Return the [x, y] coordinate for the center point of the cell that contains the specified text.  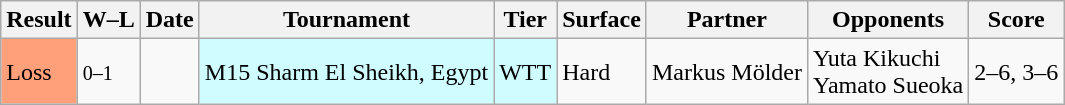
Surface [602, 20]
W–L [108, 20]
Result [39, 20]
0–1 [108, 72]
Tournament [346, 20]
Loss [39, 72]
Hard [602, 72]
Markus Mölder [726, 72]
2–6, 3–6 [1016, 72]
M15 Sharm El Sheikh, Egypt [346, 72]
Tier [526, 20]
WTT [526, 72]
Yuta Kikuchi Yamato Sueoka [888, 72]
Opponents [888, 20]
Score [1016, 20]
Partner [726, 20]
Date [170, 20]
